Extract the (x, y) coordinate from the center of the cell holding the provided text.  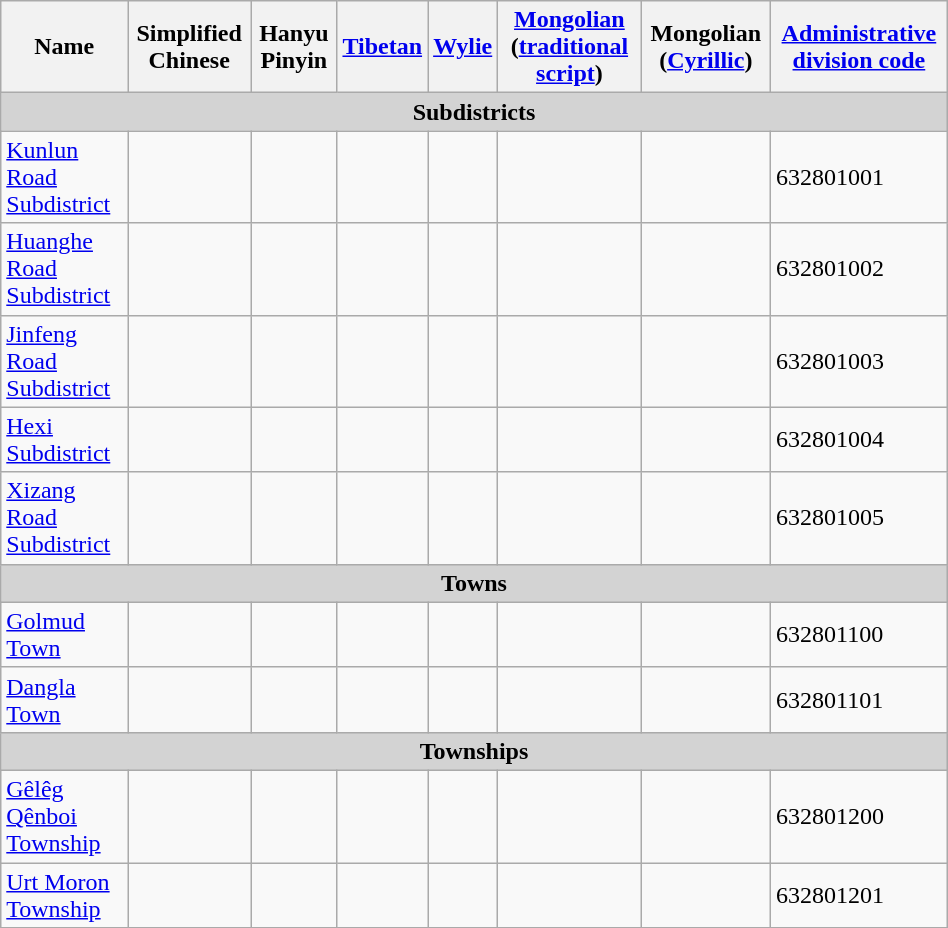
Wylie (463, 47)
632801200 (860, 816)
Huanghe Road Subdistrict (64, 269)
Simplified Chinese (190, 47)
632801201 (860, 894)
632801001 (860, 177)
Mongolian (traditional script) (570, 47)
632801002 (860, 269)
Hanyu Pinyin (294, 47)
Hexi Subdistrict (64, 440)
Jinfeng Road Subdistrict (64, 361)
Administrative division code (860, 47)
Dangla Town (64, 700)
Urt Moron Township (64, 894)
632801004 (860, 440)
Townships (474, 751)
Subdistricts (474, 112)
632801003 (860, 361)
Kunlun Road Subdistrict (64, 177)
Golmud Town (64, 634)
632801100 (860, 634)
Gêlêg Qênboi Township (64, 816)
Mongolian (Cyrillic) (706, 47)
632801101 (860, 700)
632801005 (860, 518)
Towns (474, 583)
Xizang Road Subdistrict (64, 518)
Name (64, 47)
Tibetan (382, 47)
